Return the [x, y] coordinate for the center point of the cell that contains the specified text.  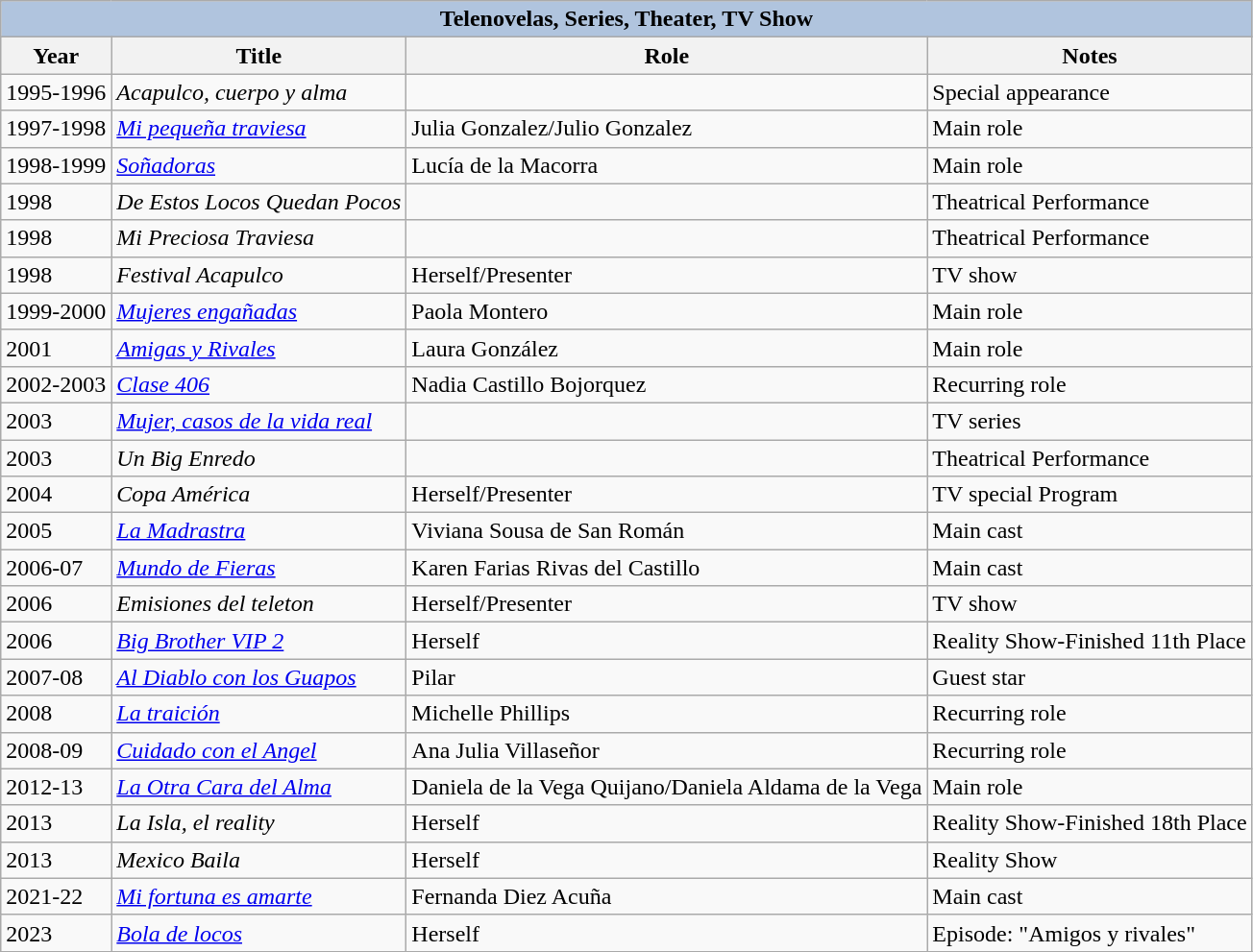
Copa América [259, 495]
La Madrastra [259, 531]
Festival Acapulco [259, 275]
Soñadoras [259, 165]
2001 [56, 348]
Guest star [1090, 677]
Title [259, 56]
Laura González [667, 348]
Mi Preciosa Traviesa [259, 238]
Michelle Phillips [667, 714]
2004 [56, 495]
Emisiones del teleton [259, 604]
Clase 406 [259, 384]
De Estos Locos Quedan Pocos [259, 202]
1995-1996 [56, 92]
Episode: "Amigos y rivales" [1090, 933]
1998-1999 [56, 165]
2006-07 [56, 568]
2008 [56, 714]
Cuidado con el Angel [259, 750]
2021-22 [56, 896]
Paola Montero [667, 311]
Fernanda Diez Acuña [667, 896]
Year [56, 56]
Special appearance [1090, 92]
2002-2003 [56, 384]
Role [667, 56]
Pilar [667, 677]
Bola de locos [259, 933]
Mexico Baila [259, 860]
Acapulco, cuerpo y alma [259, 92]
TV series [1090, 421]
Amigas y Rivales [259, 348]
Reality Show-Finished 11th Place [1090, 641]
Viviana Sousa de San Román [667, 531]
Mundo de Fieras [259, 568]
Mujer, casos de la vida real [259, 421]
Al Diablo con los Guapos [259, 677]
Karen Farias Rivas del Castillo [667, 568]
1999-2000 [56, 311]
Mi fortuna es amarte [259, 896]
Reality Show-Finished 18th Place [1090, 823]
La Isla, el reality [259, 823]
2005 [56, 531]
Big Brother VIP 2 [259, 641]
2008-09 [56, 750]
Mujeres engañadas [259, 311]
Daniela de la Vega Quijano/Daniela Aldama de la Vega [667, 787]
Nadia Castillo Bojorquez [667, 384]
1997-1998 [56, 129]
La traición [259, 714]
Reality Show [1090, 860]
Un Big Enredo [259, 458]
Notes [1090, 56]
Lucía de la Macorra [667, 165]
Telenovelas, Series, Theater, TV Show [626, 19]
Julia Gonzalez/Julio Gonzalez [667, 129]
TV special Program [1090, 495]
2007-08 [56, 677]
Mi pequeña traviesa [259, 129]
2023 [56, 933]
2012-13 [56, 787]
La Otra Cara del Alma [259, 787]
Ana Julia Villaseñor [667, 750]
